Extract the (x, y) coordinate from the center of the cell holding the provided text.  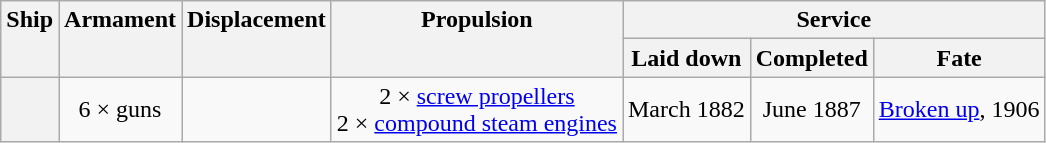
June 1887 (812, 110)
March 1882 (686, 110)
Fate (959, 58)
Ship (30, 39)
2 × screw propellers2 × compound steam engines (476, 110)
Displacement (257, 39)
6 × guns (120, 110)
Service (833, 20)
Armament (120, 39)
Broken up, 1906 (959, 110)
Laid down (686, 58)
Completed (812, 58)
Propulsion (476, 39)
